Return the [x, y] coordinate for the center point of the cell that contains the specified text.  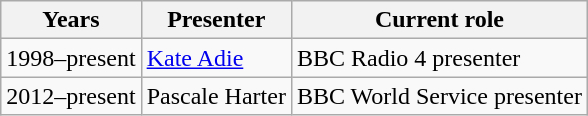
Presenter [216, 20]
Pascale Harter [216, 96]
Years [71, 20]
BBC World Service presenter [439, 96]
Kate Adie [216, 58]
2012–present [71, 96]
1998–present [71, 58]
BBC Radio 4 presenter [439, 58]
Current role [439, 20]
